Detect which cell encompasses the target text, then output its (x, y) center coordinate. 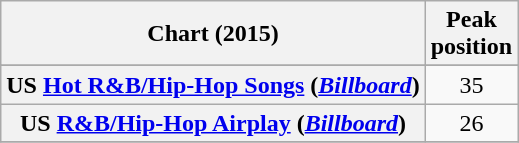
US R&B/Hip-Hop Airplay (Billboard) (213, 123)
Chart (2015) (213, 34)
Peakposition (471, 34)
35 (471, 85)
26 (471, 123)
US Hot R&B/Hip-Hop Songs (Billboard) (213, 85)
